Return the (x, y) coordinate for the center point of the cell that contains the specified text.  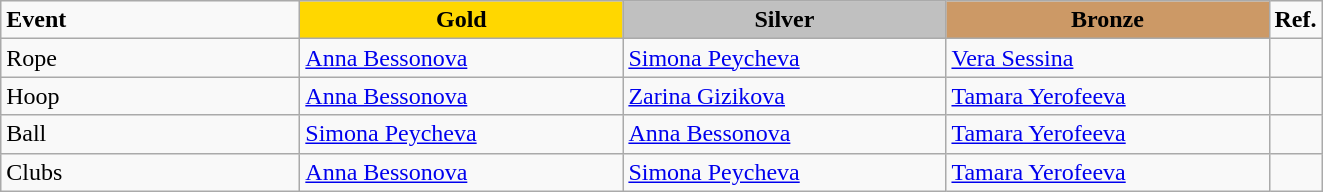
Clubs (150, 172)
Gold (462, 20)
Zarina Gizikova (784, 96)
Silver (784, 20)
Ref. (1296, 20)
Ball (150, 134)
Hoop (150, 96)
Bronze (1108, 20)
Rope (150, 58)
Event (150, 20)
Vera Sessina (1108, 58)
